For the text-containing cell, return its midpoint in (X, Y) coordinate format. 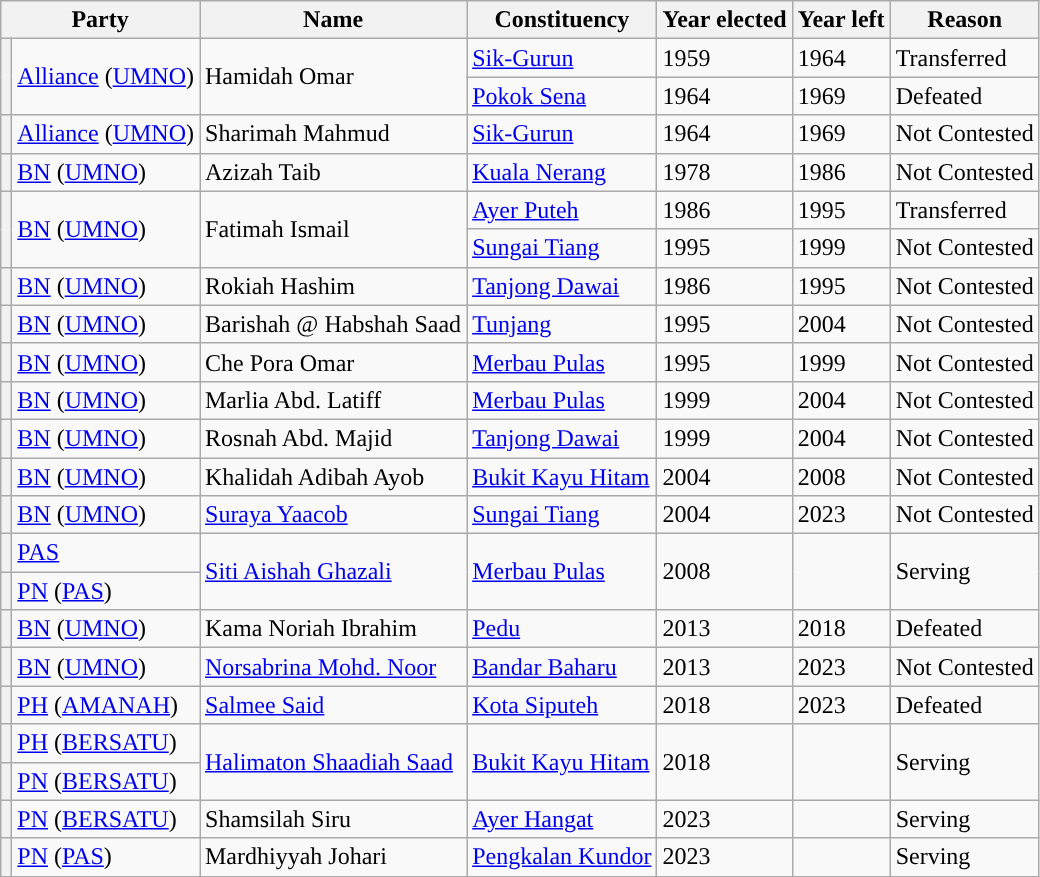
Reason (964, 20)
Party (100, 20)
Norsabrina Mohd. Noor (334, 667)
Ayer Hangat (562, 819)
Kama Noriah Ibrahim (334, 629)
Shamsilah Siru (334, 819)
Kota Siputeh (562, 705)
PAS (106, 553)
PH (AMANAH) (106, 705)
Pedu (562, 629)
Year left (841, 20)
Rokiah Hashim (334, 286)
Azizah Taib (334, 172)
PH (BERSATU) (106, 743)
Barishah @ Habshah Saad (334, 324)
Mardhiyyah Johari (334, 857)
1959 (724, 58)
Rosnah Abd. Majid (334, 438)
Sharimah Mahmud (334, 134)
Suraya Yaacob (334, 515)
Constituency (562, 20)
Siti Aishah Ghazali (334, 572)
Hamidah Omar (334, 77)
Khalidah Adibah Ayob (334, 477)
Ayer Puteh (562, 210)
Che Pora Omar (334, 362)
Pokok Sena (562, 96)
Salmee Said (334, 705)
Halimaton Shaadiah Saad (334, 762)
Tunjang (562, 324)
Year elected (724, 20)
Fatimah Ismail (334, 229)
1978 (724, 172)
Name (334, 20)
Bandar Baharu (562, 667)
Kuala Nerang (562, 172)
Marlia Abd. Latiff (334, 400)
Pengkalan Kundor (562, 857)
